Determine the [x, y] coordinate at the center of the cell enclosing the given text.  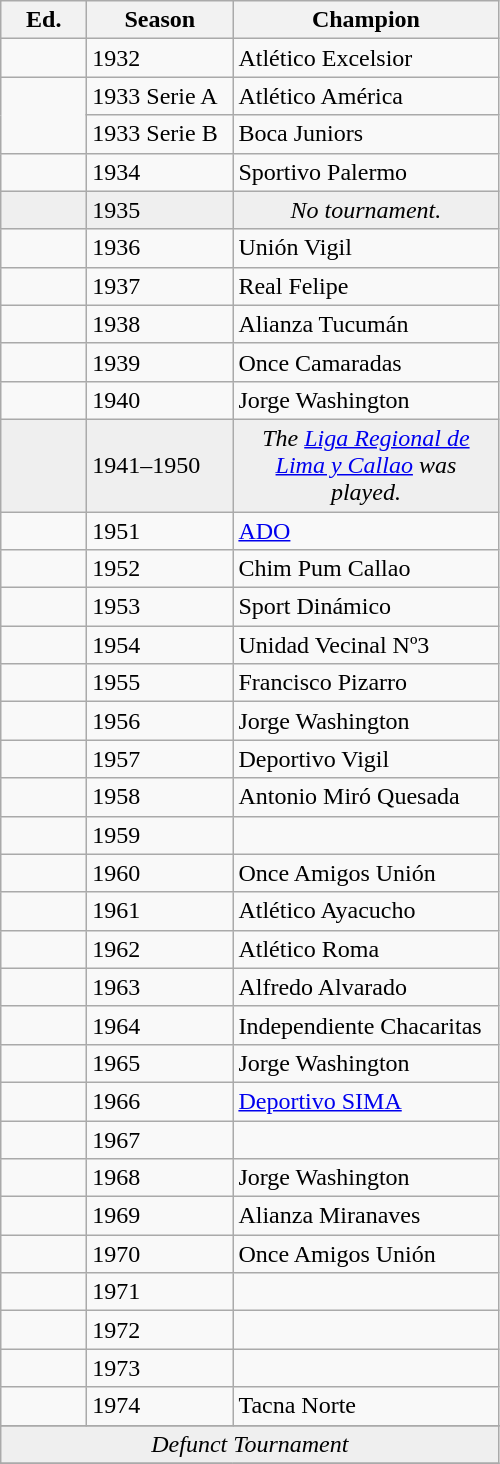
1957 [160, 759]
1937 [160, 286]
1938 [160, 324]
Alfredo Alvarado [366, 987]
The Liga Regional de Lima y Callao was played. [366, 465]
1933 Serie B [160, 134]
1956 [160, 721]
1973 [160, 1368]
1963 [160, 987]
Sport Dinámico [366, 607]
Ed. [44, 20]
1936 [160, 248]
1940 [160, 400]
Atlético Ayacucho [366, 911]
1964 [160, 1025]
1969 [160, 1216]
1959 [160, 835]
Champion [366, 20]
1952 [160, 569]
1974 [160, 1406]
1972 [160, 1330]
1962 [160, 949]
Chim Pum Callao [366, 569]
1932 [160, 58]
1965 [160, 1063]
Atlético América [366, 96]
Antonio Miró Quesada [366, 797]
Francisco Pizarro [366, 683]
Season [160, 20]
Real Felipe [366, 286]
Boca Juniors [366, 134]
1939 [160, 362]
Defunct Tournament [250, 1444]
1967 [160, 1139]
Atlético Roma [366, 949]
Sportivo Palermo [366, 172]
1933 Serie A [160, 96]
Once Camaradas [366, 362]
1955 [160, 683]
Tacna Norte [366, 1406]
1953 [160, 607]
1968 [160, 1178]
ADO [366, 531]
1970 [160, 1254]
1941–1950 [160, 465]
1961 [160, 911]
1954 [160, 645]
Unión Vigil [366, 248]
Deportivo Vigil [366, 759]
1958 [160, 797]
Alianza Tucumán [366, 324]
1966 [160, 1101]
1934 [160, 172]
Alianza Miranaves [366, 1216]
No tournament. [366, 210]
Atlético Excelsior [366, 58]
1951 [160, 531]
1935 [160, 210]
1960 [160, 873]
Independiente Chacaritas [366, 1025]
Unidad Vecinal Nº3 [366, 645]
1971 [160, 1292]
Deportivo SIMA [366, 1101]
